Provide the (x, y) coordinate of the cell's center where the given text is located.  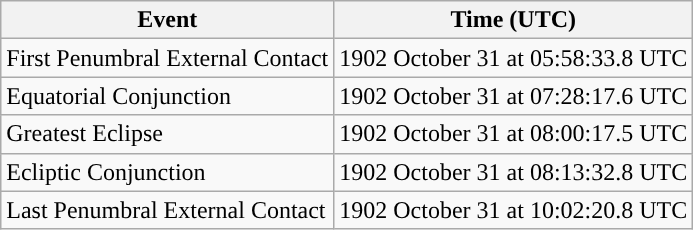
1902 October 31 at 07:28:17.6 UTC (514, 96)
Time (UTC) (514, 20)
1902 October 31 at 08:13:32.8 UTC (514, 172)
1902 October 31 at 05:58:33.8 UTC (514, 58)
First Penumbral External Contact (168, 58)
Event (168, 20)
1902 October 31 at 08:00:17.5 UTC (514, 134)
Equatorial Conjunction (168, 96)
Greatest Eclipse (168, 134)
Last Penumbral External Contact (168, 210)
1902 October 31 at 10:02:20.8 UTC (514, 210)
Ecliptic Conjunction (168, 172)
